Provide the (x, y) coordinate of the cell's center where the given text is located.  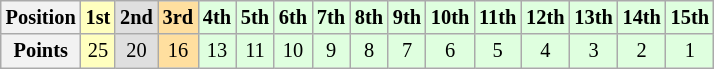
2nd (136, 17)
5 (498, 51)
13 (217, 51)
Points (41, 51)
10 (293, 51)
6th (293, 17)
1 (690, 51)
7 (407, 51)
4th (217, 17)
4 (545, 51)
9 (331, 51)
11 (255, 51)
14th (642, 17)
13th (593, 17)
3 (593, 51)
10th (450, 17)
9th (407, 17)
15th (690, 17)
5th (255, 17)
2 (642, 51)
11th (498, 17)
16 (178, 51)
7th (331, 17)
20 (136, 51)
1st (98, 17)
Position (41, 17)
25 (98, 51)
8 (369, 51)
6 (450, 51)
12th (545, 17)
3rd (178, 17)
8th (369, 17)
